Output the (X, Y) coordinate of the center of the cell containing the given text.  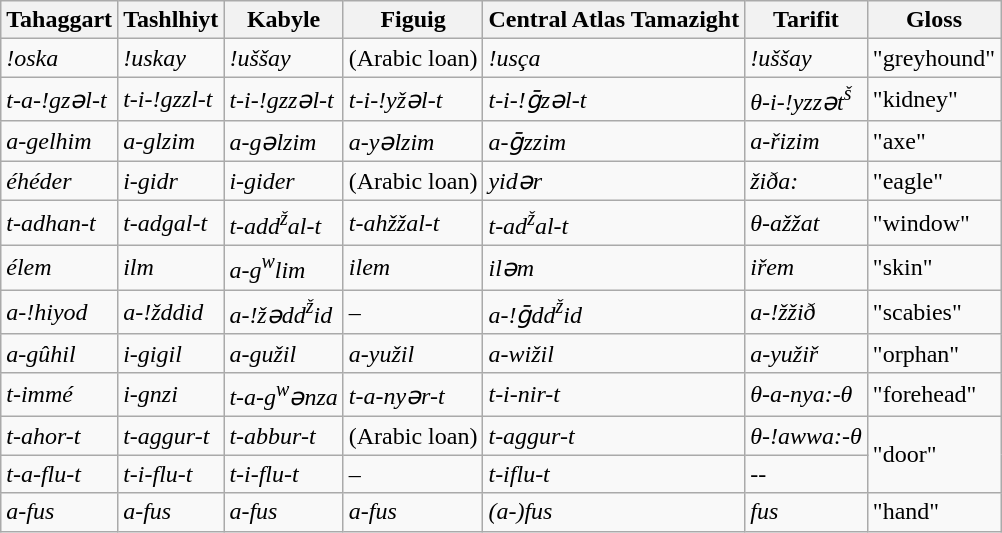
"axe" (934, 141)
i-gidr (171, 181)
t-i-nir-t (614, 394)
t-a-gwənza (284, 394)
a-gwlim (284, 268)
a-gužil (284, 353)
yidər (614, 181)
a-yužil (413, 353)
"door" (934, 455)
t-adhan-t (60, 224)
éhéder (60, 181)
t-a-nyər-t (413, 394)
t-i-!gzzəl-t (284, 100)
t-ahžžal-t (413, 224)
Tahaggart (60, 20)
a-!ḡddžid (614, 312)
t-iflu-t (614, 474)
"kidney" (934, 100)
"scabies" (934, 312)
iřem (806, 268)
iləm (614, 268)
a-yəlzim (413, 141)
"orphan" (934, 353)
i-gnzi (171, 394)
t-i-!ḡzəl-t (614, 100)
Figuig (413, 20)
élem (60, 268)
a-gəlzim (284, 141)
a-řizim (806, 141)
ilm (171, 268)
t-adžal-t (614, 224)
Kabyle (284, 20)
θ-ažžat (806, 224)
t-adgal-t (171, 224)
a-gûhil (60, 353)
a-!žddid (171, 312)
t-a-flu-t (60, 474)
t-abbur-t (284, 436)
-- (806, 474)
t-addžal-t (284, 224)
t-a-!gzəl-t (60, 100)
"forehead" (934, 394)
a-gelhim (60, 141)
t-immé (60, 394)
a-!žžið (806, 312)
Central Atlas Tamazight (614, 20)
Gloss (934, 20)
θ-a-nya:-θ (806, 394)
a-glzim (171, 141)
Tashlhiyt (171, 20)
θ-i-!yzzətš (806, 100)
a-yužiř (806, 353)
ilem (413, 268)
"eagle" (934, 181)
a-wižil (614, 353)
a-ḡzzim (614, 141)
t-i-!yžəl-t (413, 100)
i-gider (284, 181)
(a-)fus (614, 512)
i-gigil (171, 353)
"window" (934, 224)
!uskay (171, 58)
fus (806, 512)
žiða: (806, 181)
"hand" (934, 512)
a-!žəddžid (284, 312)
"skin" (934, 268)
!oska (60, 58)
!usça (614, 58)
"greyhound" (934, 58)
t-i-!gzzl-t (171, 100)
Tarifit (806, 20)
a-!hiyod (60, 312)
θ-!awwa:-θ (806, 436)
t-ahor-t (60, 436)
